Locate the cell with the specified text and output its (x, y) center coordinate. 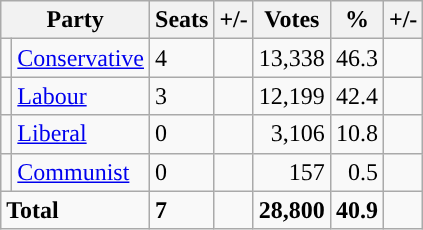
10.8 (356, 134)
4 (182, 58)
46.3 (356, 58)
Conservative (81, 58)
3 (182, 96)
Party (76, 20)
Labour (81, 96)
Total (76, 210)
12,199 (292, 96)
157 (292, 172)
% (356, 20)
0.5 (356, 172)
7 (182, 210)
Liberal (81, 134)
Seats (182, 20)
3,106 (292, 134)
Votes (292, 20)
13,338 (292, 58)
28,800 (292, 210)
40.9 (356, 210)
42.4 (356, 96)
Communist (81, 172)
